Scan for the cell matching the given text and deliver its (x, y) coordinate at center. 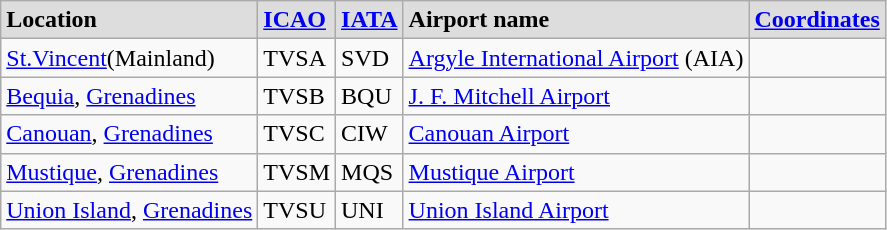
TVSC (297, 134)
BQU (370, 96)
TVSM (297, 172)
CIW (370, 134)
Coordinates (817, 20)
Canouan Airport (576, 134)
TVSB (297, 96)
Canouan, Grenadines (130, 134)
Union Island, Grenadines (130, 210)
Mustique, Grenadines (130, 172)
St.Vincent(Mainland) (130, 58)
Argyle International Airport (AIA) (576, 58)
MQS (370, 172)
UNI (370, 210)
IATA (370, 20)
Union Island Airport (576, 210)
TVSU (297, 210)
J. F. Mitchell Airport (576, 96)
Location (130, 20)
Mustique Airport (576, 172)
SVD (370, 58)
ICAO (297, 20)
Bequia, Grenadines (130, 96)
TVSA (297, 58)
Airport name (576, 20)
